Provide the (X, Y) coordinate of the cell's center where the given text is located.  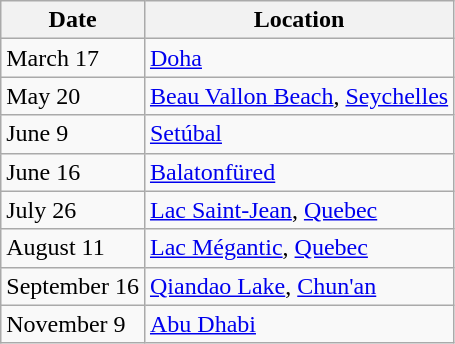
Qiandao Lake, Chun'an (298, 286)
Location (298, 20)
Doha (298, 58)
June 9 (73, 134)
Lac Mégantic, Quebec (298, 248)
July 26 (73, 210)
November 9 (73, 324)
May 20 (73, 96)
Setúbal (298, 134)
Beau Vallon Beach, Seychelles (298, 96)
Balatonfüred (298, 172)
August 11 (73, 248)
Abu Dhabi (298, 324)
September 16 (73, 286)
Date (73, 20)
March 17 (73, 58)
Lac Saint-Jean, Quebec (298, 210)
June 16 (73, 172)
